From the cell containing the given text, extract its center point as (X, Y) coordinate. 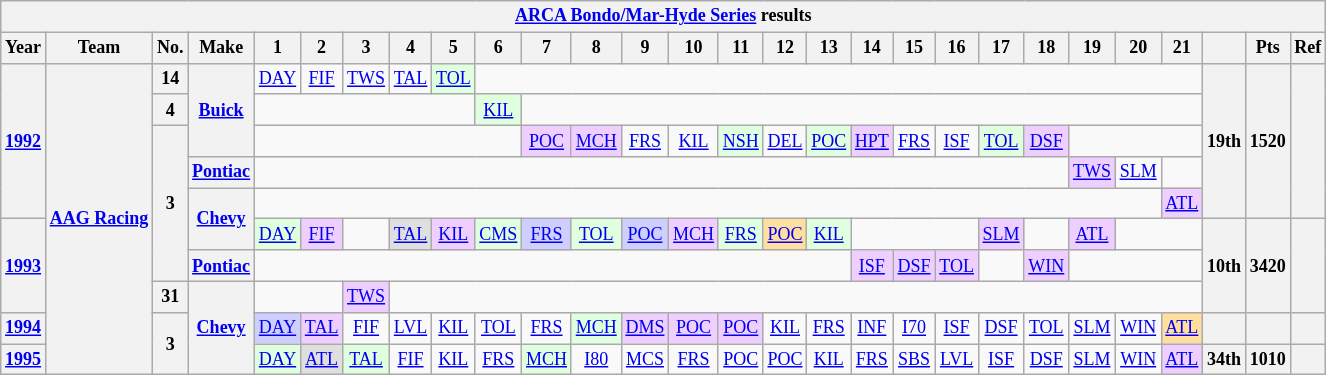
10th (1224, 266)
CMS (498, 234)
31 (170, 296)
34th (1224, 360)
9 (645, 48)
1994 (24, 328)
DEL (785, 140)
No. (170, 48)
3420 (1268, 266)
18 (1046, 48)
8 (596, 48)
Pts (1268, 48)
19th (1224, 141)
6 (498, 48)
7 (547, 48)
1520 (1268, 141)
I80 (596, 360)
AAG Racing (98, 219)
1992 (24, 141)
1993 (24, 266)
1010 (1268, 360)
I70 (914, 328)
INF (872, 328)
DMS (645, 328)
MCS (645, 360)
NSH (740, 140)
19 (1092, 48)
SBS (914, 360)
12 (785, 48)
13 (829, 48)
Team (98, 48)
15 (914, 48)
1995 (24, 360)
21 (1182, 48)
Make (222, 48)
11 (740, 48)
Buick (222, 110)
HPT (872, 140)
20 (1138, 48)
1 (277, 48)
10 (694, 48)
Year (24, 48)
16 (956, 48)
ARCA Bondo/Mar-Hyde Series results (664, 16)
Ref (1308, 48)
5 (454, 48)
2 (321, 48)
17 (1001, 48)
